Scan for the cell matching the given text and deliver its [X, Y] coordinate at center. 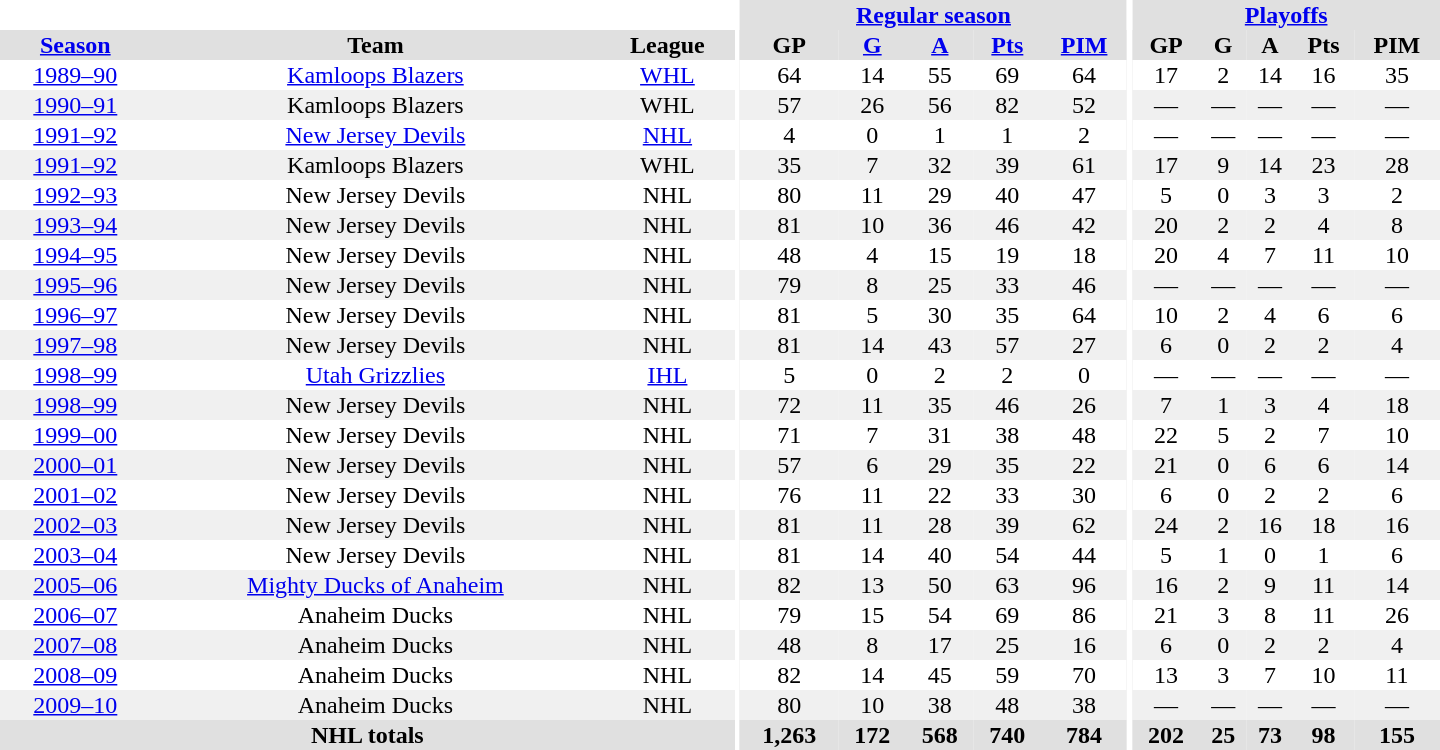
2006–07 [76, 615]
1997–98 [76, 345]
Playoffs [1286, 15]
1994–95 [76, 255]
31 [940, 435]
98 [1324, 735]
Season [76, 45]
2007–08 [76, 645]
1993–94 [76, 225]
96 [1084, 585]
2009–10 [76, 705]
52 [1084, 105]
19 [1008, 255]
73 [1270, 735]
740 [1008, 735]
172 [873, 735]
56 [940, 105]
155 [1397, 735]
784 [1084, 735]
2003–04 [76, 555]
1995–96 [76, 285]
42 [1084, 225]
2000–01 [76, 465]
IHL [667, 375]
2001–02 [76, 495]
NHL totals [368, 735]
43 [940, 345]
2008–09 [76, 675]
1,263 [790, 735]
1996–97 [76, 315]
62 [1084, 525]
568 [940, 735]
32 [940, 165]
59 [1008, 675]
45 [940, 675]
27 [1084, 345]
50 [940, 585]
Regular season [934, 15]
24 [1166, 525]
55 [940, 75]
61 [1084, 165]
1989–90 [76, 75]
202 [1166, 735]
71 [790, 435]
1990–91 [76, 105]
23 [1324, 165]
76 [790, 495]
2002–03 [76, 525]
47 [1084, 195]
36 [940, 225]
2005–06 [76, 585]
86 [1084, 615]
63 [1008, 585]
1999–00 [76, 435]
44 [1084, 555]
72 [790, 405]
Mighty Ducks of Anaheim [376, 585]
1992–93 [76, 195]
Team [376, 45]
Utah Grizzlies [376, 375]
League [667, 45]
70 [1084, 675]
